Provide the (x, y) coordinate of the cell's center where the given text is located.  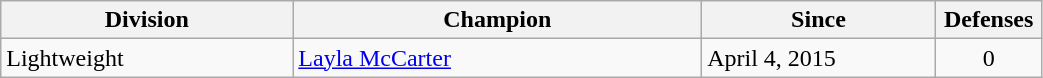
April 4, 2015 (819, 58)
Division (147, 20)
Layla McCarter (498, 58)
Since (819, 20)
Champion (498, 20)
Defenses (988, 20)
Lightweight (147, 58)
0 (988, 58)
